Determine the [x, y] coordinate at the center of the cell enclosing the given text.  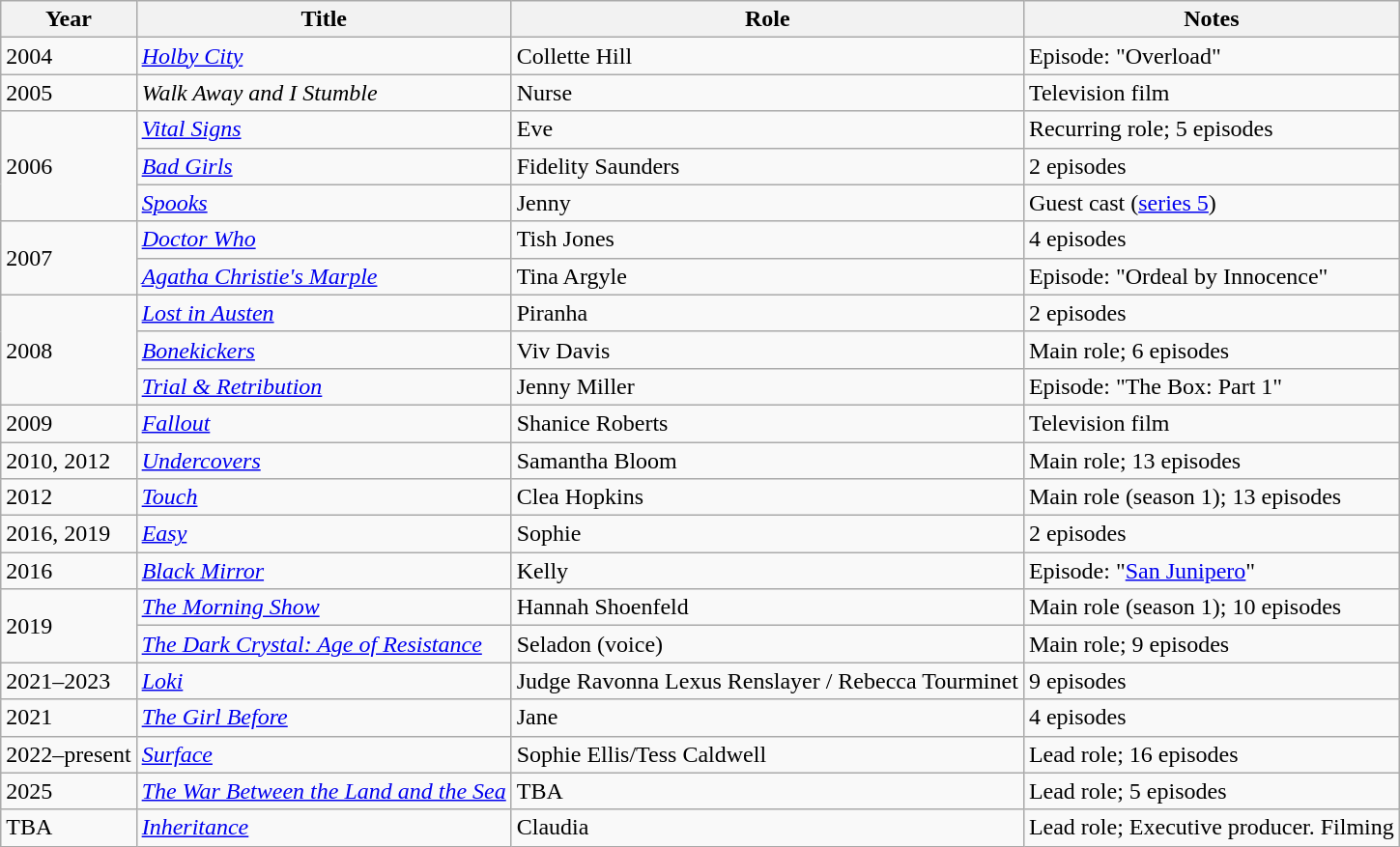
2019 [69, 626]
2021–2023 [69, 681]
Kelly [767, 571]
Hannah Shoenfeld [767, 607]
Nurse [767, 93]
Lead role; 5 episodes [1212, 791]
Main role; 9 episodes [1212, 644]
Trial & Retribution [324, 386]
Fallout [324, 423]
2016, 2019 [69, 534]
Eve [767, 129]
Inheritance [324, 828]
Fidelity Saunders [767, 166]
Lost in Austen [324, 313]
9 episodes [1212, 681]
Main role (season 1); 10 episodes [1212, 607]
Clea Hopkins [767, 497]
Jenny Miller [767, 386]
Recurring role; 5 episodes [1212, 129]
Tish Jones [767, 240]
Loki [324, 681]
Year [69, 19]
Bad Girls [324, 166]
Piranha [767, 313]
Shanice Roberts [767, 423]
2021 [69, 718]
The Dark Crystal: Age of Resistance [324, 644]
Lead role; Executive producer. Filming [1212, 828]
Doctor Who [324, 240]
Easy [324, 534]
Sophie [767, 534]
Episode: "Overload" [1212, 56]
Claudia [767, 828]
Agatha Christie's Marple [324, 276]
2025 [69, 791]
Main role; 6 episodes [1212, 350]
Main role; 13 episodes [1212, 461]
2009 [69, 423]
Undercovers [324, 461]
Bonekickers [324, 350]
Lead role; 16 episodes [1212, 754]
Collette Hill [767, 56]
2022–present [69, 754]
The Morning Show [324, 607]
The Girl Before [324, 718]
Walk Away and I Stumble [324, 93]
2016 [69, 571]
Viv Davis [767, 350]
2004 [69, 56]
Title [324, 19]
Vital Signs [324, 129]
Sophie Ellis/Tess Caldwell [767, 754]
Main role (season 1); 13 episodes [1212, 497]
Holby City [324, 56]
2010, 2012 [69, 461]
Role [767, 19]
Notes [1212, 19]
2006 [69, 166]
Samantha Bloom [767, 461]
Jane [767, 718]
Episode: "San Junipero" [1212, 571]
Tina Argyle [767, 276]
Episode: "The Box: Part 1" [1212, 386]
Episode: "Ordeal by Innocence" [1212, 276]
Surface [324, 754]
2007 [69, 258]
Judge Ravonna Lexus Renslayer / Rebecca Tourminet [767, 681]
Guest cast (series 5) [1212, 203]
2012 [69, 497]
The War Between the Land and the Sea [324, 791]
2008 [69, 350]
2005 [69, 93]
Seladon (voice) [767, 644]
Black Mirror [324, 571]
Touch [324, 497]
Jenny [767, 203]
Spooks [324, 203]
